Identify which cell holds the provided text, then report its (X, Y) central coordinate. 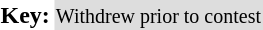
Withdrew prior to contest (158, 15)
